Extract the [x, y] coordinate from the center of the cell holding the provided text.  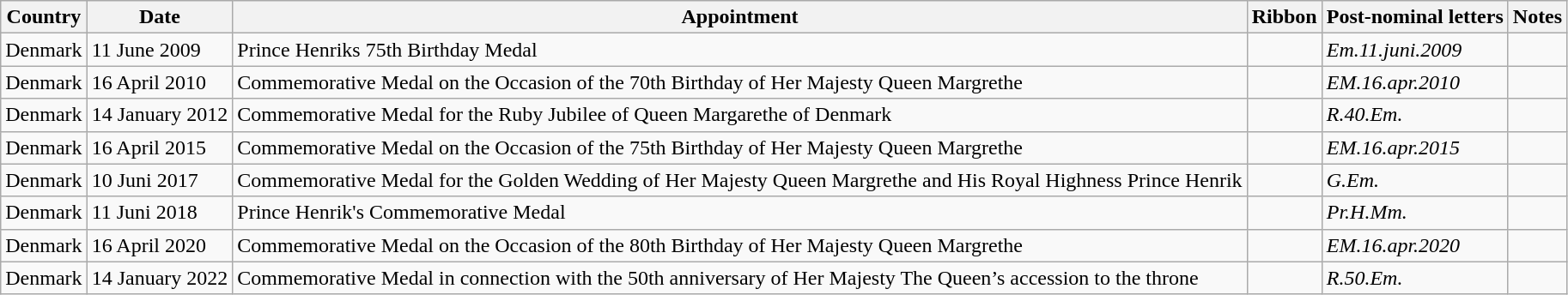
Prince Henrik's Commemorative Medal [740, 213]
EM.16.apr.2010 [1415, 82]
11 June 2009 [160, 50]
EM.16.apr.2020 [1415, 245]
G.Em. [1415, 180]
Notes [1537, 17]
Appointment [740, 17]
EM.16.apr.2015 [1415, 147]
R.40.Em. [1415, 115]
Post-nominal letters [1415, 17]
Ribbon [1285, 17]
Commemorative Medal on the Occasion of the 70th Birthday of Her Majesty Queen Margrethe [740, 82]
16 April 2020 [160, 245]
16 April 2010 [160, 82]
Prince Henriks 75th Birthday Medal [740, 50]
14 January 2022 [160, 278]
Em.11.juni.2009 [1415, 50]
Date [160, 17]
14 January 2012 [160, 115]
R.50.Em. [1415, 278]
11 Juni 2018 [160, 213]
Commemorative Medal on the Occasion of the 75th Birthday of Her Majesty Queen Margrethe [740, 147]
Commemorative Medal for the Ruby Jubilee of Queen Margarethe of Denmark [740, 115]
Pr.H.Mm. [1415, 213]
Commemorative Medal in connection with the 50th anniversary of Her Majesty The Queen’s accession to the throne [740, 278]
16 April 2015 [160, 147]
Commemorative Medal for the Golden Wedding of Her Majesty Queen Margrethe and His Royal Highness Prince Henrik [740, 180]
10 Juni 2017 [160, 180]
Commemorative Medal on the Occasion of the 80th Birthday of Her Majesty Queen Margrethe [740, 245]
Country [44, 17]
